Find where the given text appears and provide that cell's center as [x, y] coordinate. 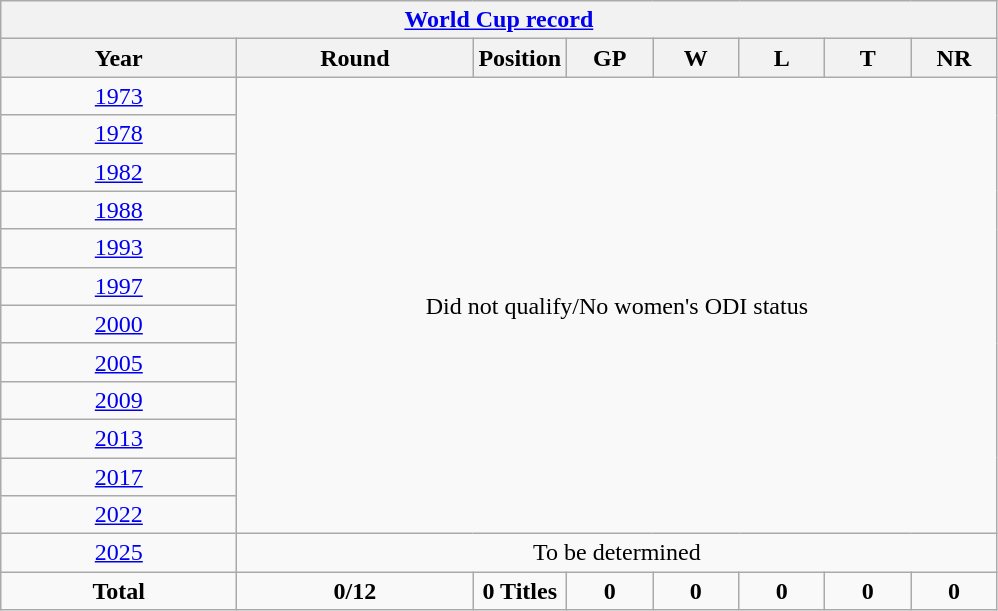
1997 [119, 286]
Year [119, 58]
Position [520, 58]
Round [355, 58]
L [782, 58]
1993 [119, 248]
2005 [119, 362]
T [868, 58]
Total [119, 591]
2025 [119, 553]
2013 [119, 438]
0 Titles [520, 591]
2000 [119, 324]
W [696, 58]
GP [610, 58]
1973 [119, 96]
To be determined [617, 553]
2009 [119, 400]
Did not qualify/No women's ODI status [617, 306]
0/12 [355, 591]
1978 [119, 134]
2017 [119, 477]
1988 [119, 210]
NR [954, 58]
1982 [119, 172]
World Cup record [499, 20]
2022 [119, 515]
